Scan for the cell matching the given text and deliver its (X, Y) coordinate at center. 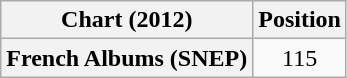
Position (300, 20)
115 (300, 58)
Chart (2012) (127, 20)
French Albums (SNEP) (127, 58)
